Return the [X, Y] coordinate for the center point of the cell that contains the specified text.  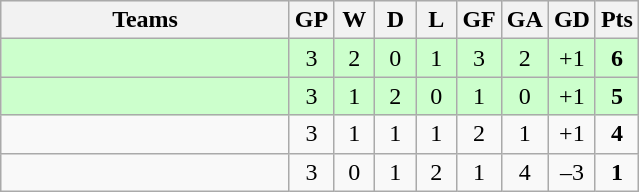
Pts [616, 20]
GP [311, 20]
GD [572, 20]
GF [479, 20]
L [436, 20]
–3 [572, 172]
GA [524, 20]
6 [616, 58]
W [354, 20]
5 [616, 96]
Teams [146, 20]
D [396, 20]
